Detect which cell encompasses the target text, then output its [X, Y] center coordinate. 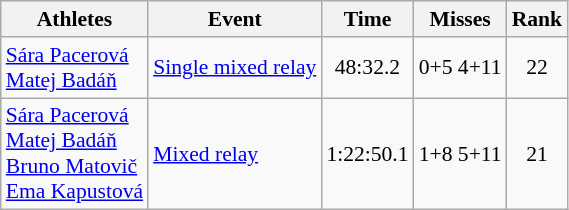
Athletes [74, 19]
22 [538, 68]
Mixed relay [234, 154]
48:32.2 [367, 68]
0+5 4+11 [460, 68]
Sára PacerováMatej BadáňBruno MatovičEma Kapustová [74, 154]
Time [367, 19]
1+8 5+11 [460, 154]
Misses [460, 19]
Single mixed relay [234, 68]
21 [538, 154]
Rank [538, 19]
1:22:50.1 [367, 154]
Event [234, 19]
Sára PacerováMatej Badáň [74, 68]
